Output the (X, Y) coordinate of the center of the cell containing the given text.  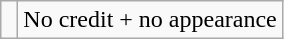
No credit + no appearance (150, 20)
